Determine the [x, y] coordinate at the center of the cell enclosing the given text.  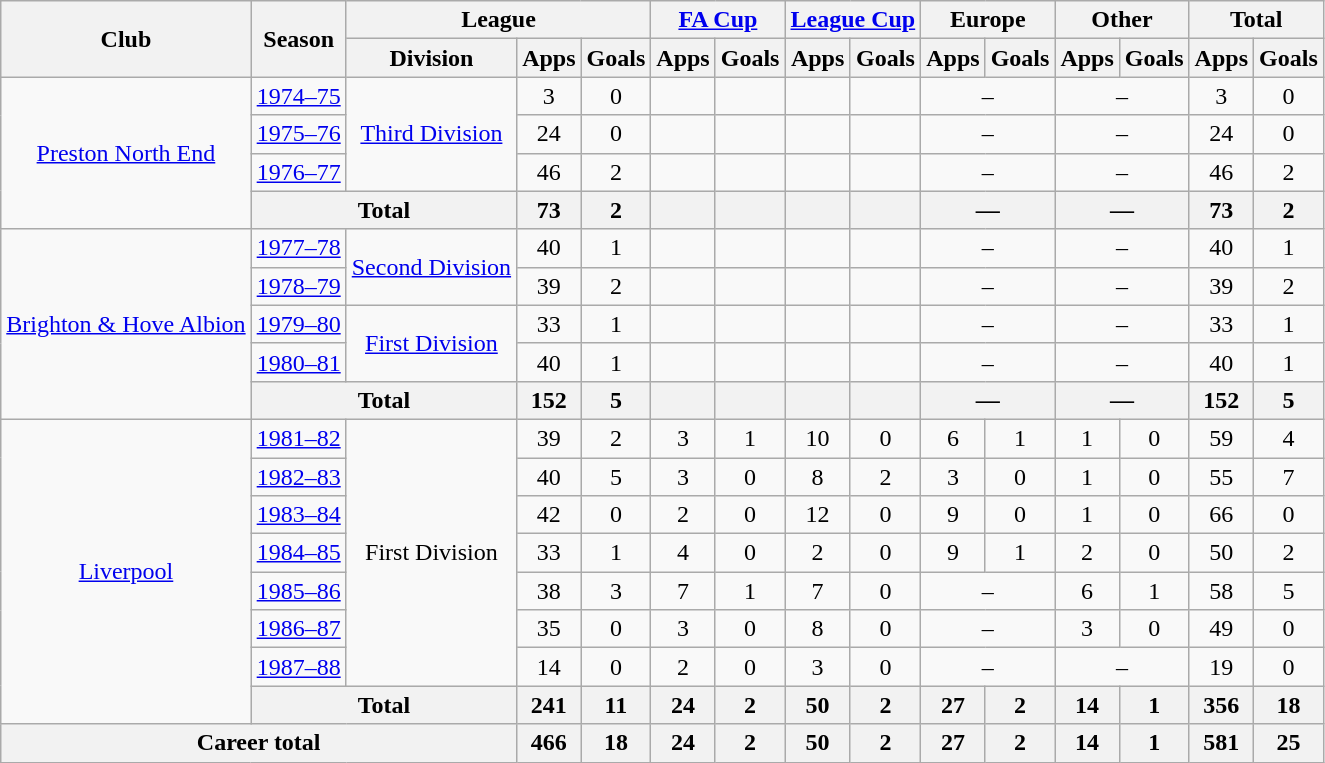
Club [126, 39]
Other [1122, 20]
Third Division [431, 134]
466 [549, 743]
59 [1221, 438]
1985–86 [298, 591]
1984–85 [298, 553]
12 [818, 515]
Career total [259, 743]
1974–75 [298, 96]
1975–76 [298, 134]
League [498, 20]
19 [1221, 667]
Season [298, 39]
49 [1221, 629]
1979–80 [298, 324]
581 [1221, 743]
58 [1221, 591]
55 [1221, 477]
1982–83 [298, 477]
1977–78 [298, 248]
38 [549, 591]
Preston North End [126, 153]
1981–82 [298, 438]
35 [549, 629]
1986–87 [298, 629]
10 [818, 438]
66 [1221, 515]
42 [549, 515]
Europe [988, 20]
25 [1289, 743]
Second Division [431, 267]
356 [1221, 705]
1978–79 [298, 286]
1987–88 [298, 667]
1976–77 [298, 172]
1980–81 [298, 362]
Brighton & Hove Albion [126, 324]
11 [616, 705]
1983–84 [298, 515]
Division [431, 58]
League Cup [853, 20]
Liverpool [126, 571]
241 [549, 705]
FA Cup [718, 20]
